Determine the [x, y] coordinate at the center of the cell enclosing the given text.  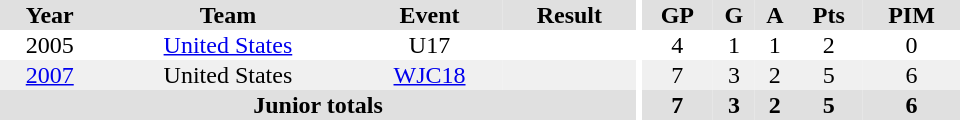
Event [429, 15]
4 [678, 45]
GP [678, 15]
U17 [429, 45]
Result [570, 15]
Year [50, 15]
2005 [50, 45]
Pts [829, 15]
A [775, 15]
PIM [912, 15]
Junior totals [318, 105]
0 [912, 45]
WJC18 [429, 75]
G [734, 15]
2007 [50, 75]
Team [228, 15]
